Identify which cell holds the provided text, then report its [x, y] central coordinate. 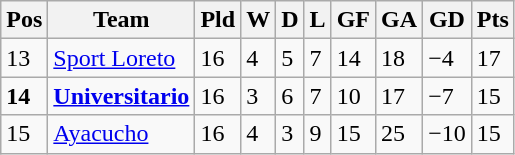
GF [353, 20]
Pos [24, 20]
Universitario [122, 96]
−10 [448, 134]
9 [318, 134]
−7 [448, 96]
W [258, 20]
Team [122, 20]
−4 [448, 58]
D [290, 20]
Pld [218, 20]
18 [400, 58]
GD [448, 20]
25 [400, 134]
Pts [492, 20]
13 [24, 58]
Sport Loreto [122, 58]
5 [290, 58]
10 [353, 96]
L [318, 20]
Ayacucho [122, 134]
6 [290, 96]
GA [400, 20]
